Return the [X, Y] coordinate for the center point of the cell that contains the specified text.  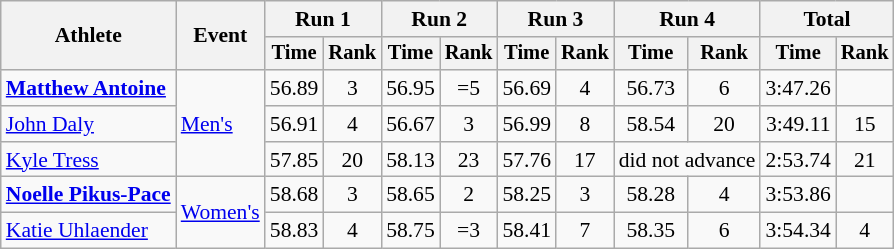
Run 2 [439, 19]
56.95 [410, 88]
Noelle Pikus-Pace [88, 195]
John Daly [88, 124]
2:53.74 [798, 160]
Kyle Tress [88, 160]
56.73 [651, 88]
58.35 [651, 231]
Run 1 [323, 19]
58.25 [526, 195]
23 [469, 160]
Event [220, 36]
21 [865, 160]
Run 4 [688, 19]
57.76 [526, 160]
56.89 [294, 88]
58.68 [294, 195]
3:47.26 [798, 88]
3:49.11 [798, 124]
56.69 [526, 88]
Women's [220, 212]
57.85 [294, 160]
3:54.34 [798, 231]
58.83 [294, 231]
did not advance [688, 160]
58.75 [410, 231]
3:53.86 [798, 195]
=5 [469, 88]
58.54 [651, 124]
Matthew Antoine [88, 88]
2 [469, 195]
7 [585, 231]
15 [865, 124]
=3 [469, 231]
Athlete [88, 36]
Katie Uhlaender [88, 231]
Total [826, 19]
17 [585, 160]
58.41 [526, 231]
56.91 [294, 124]
58.65 [410, 195]
Men's [220, 124]
8 [585, 124]
58.28 [651, 195]
58.13 [410, 160]
56.67 [410, 124]
56.99 [526, 124]
Run 3 [555, 19]
